Pinpoint the cell where the given text exists, returning its (x, y) midpoint coordinate. 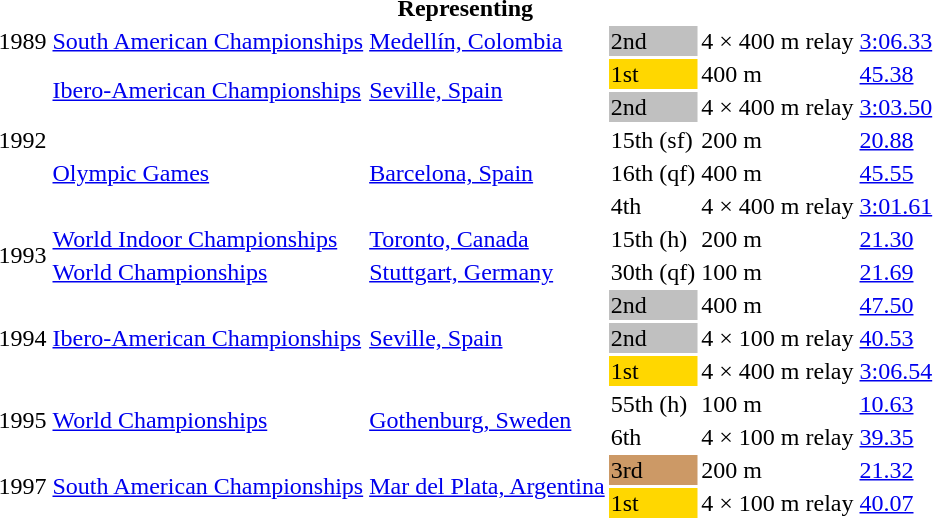
Gothenburg, Sweden (487, 420)
Toronto, Canada (487, 239)
30th (qf) (653, 272)
Stuttgart, Germany (487, 272)
55th (h) (653, 404)
16th (qf) (653, 173)
6th (653, 437)
Barcelona, Spain (487, 173)
3rd (653, 470)
15th (h) (653, 239)
Medellín, Colombia (487, 41)
4th (653, 206)
Olympic Games (208, 173)
Mar del Plata, Argentina (487, 486)
15th (sf) (653, 140)
World Indoor Championships (208, 239)
